For the text-containing cell, return its midpoint in (x, y) coordinate format. 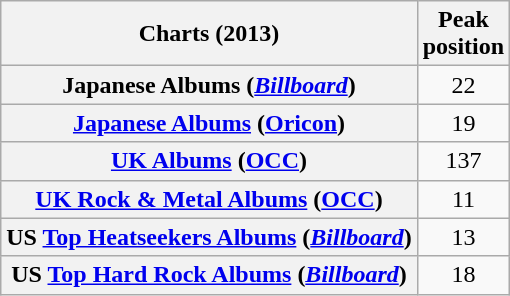
Japanese Albums (Billboard) (209, 85)
22 (463, 85)
11 (463, 199)
Japanese Albums (Oricon) (209, 123)
13 (463, 237)
US Top Hard Rock Albums (Billboard) (209, 275)
US Top Heatseekers Albums (Billboard) (209, 237)
Charts (2013) (209, 34)
UK Rock & Metal Albums (OCC) (209, 199)
18 (463, 275)
Peakposition (463, 34)
19 (463, 123)
137 (463, 161)
UK Albums (OCC) (209, 161)
